Pinpoint the cell where the given text exists, returning its (x, y) midpoint coordinate. 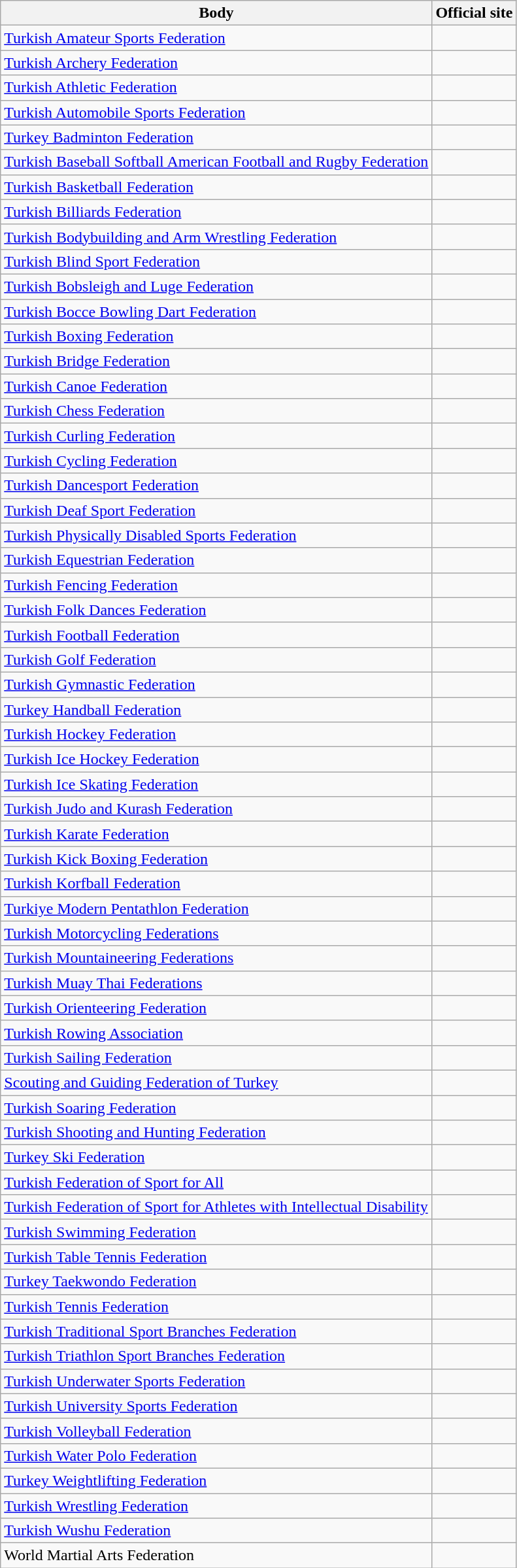
Turkish Muay Thai Federations (216, 983)
Turkey Handball Federation (216, 709)
Turkish Cycling Federation (216, 461)
Turkish Karate Federation (216, 834)
Turkish Tennis Federation (216, 1307)
Turkish Archery Federation (216, 63)
Turkish Amateur Sports Federation (216, 38)
Turkish Orienteering Federation (216, 1008)
Turkish Athletic Federation (216, 88)
Turkey Ski Federation (216, 1158)
Body (216, 13)
Turkish Wrestling Federation (216, 1505)
Turkish Baseball Softball American Football and Rugby Federation (216, 162)
Turkish Folk Dances Federation (216, 610)
Turkish Sailing Federation (216, 1058)
Turkish Blind Sport Federation (216, 261)
Turkish Gymnastic Federation (216, 684)
Turkish Football Federation (216, 635)
Turkish Wushu Federation (216, 1531)
Turkish Bodybuilding and Arm Wrestling Federation (216, 237)
Turkish Federation of Sport for All (216, 1182)
World Martial Arts Federation (216, 1556)
Official site (475, 13)
Turkish Canoe Federation (216, 386)
Turkish Motorcycling Federations (216, 933)
Turkish Fencing Federation (216, 585)
Turkish Rowing Association (216, 1033)
Turkish Soaring Federation (216, 1108)
Turkish Federation of Sport for Athletes with Intellectual Disability (216, 1207)
Turkish Automobile Sports Federation (216, 112)
Turkish Deaf Sport Federation (216, 510)
Turkish Triathlon Sport Branches Federation (216, 1356)
Turkey Badminton Federation (216, 137)
Turkish Kick Boxing Federation (216, 859)
Turkish Bobsleigh and Luge Federation (216, 286)
Turkish Physically Disabled Sports Federation (216, 535)
Turkish Underwater Sports Federation (216, 1381)
Turkish Curling Federation (216, 436)
Turkish Bocce Bowling Dart Federation (216, 312)
Turkish Mountaineering Federations (216, 958)
Turkish Billiards Federation (216, 212)
Turkish Ice Skating Federation (216, 784)
Turkish University Sports Federation (216, 1406)
Turkish Shooting and Hunting Federation (216, 1133)
Scouting and Guiding Federation of Turkey (216, 1082)
Turkish Equestrian Federation (216, 560)
Turkish Korfball Federation (216, 884)
Turkish Boxing Federation (216, 337)
Turkish Ice Hockey Federation (216, 759)
Turkish Bridge Federation (216, 361)
Turkish Judo and Kurash Federation (216, 809)
Turkish Swimming Federation (216, 1232)
Turkey Taekwondo Federation (216, 1282)
Turkey Weightlifting Federation (216, 1480)
Turkish Volleyball Federation (216, 1431)
Turkish Basketball Federation (216, 187)
Turkish Hockey Federation (216, 735)
Turkish Golf Federation (216, 659)
Turkish Water Polo Federation (216, 1456)
Turkish Chess Federation (216, 411)
Turkish Dancesport Federation (216, 486)
Turkish Traditional Sport Branches Federation (216, 1331)
Turkiye Modern Pentathlon Federation (216, 909)
Turkish Table Tennis Federation (216, 1257)
